Capture the cell that displays the provided text and extract its [X, Y] central coordinate. 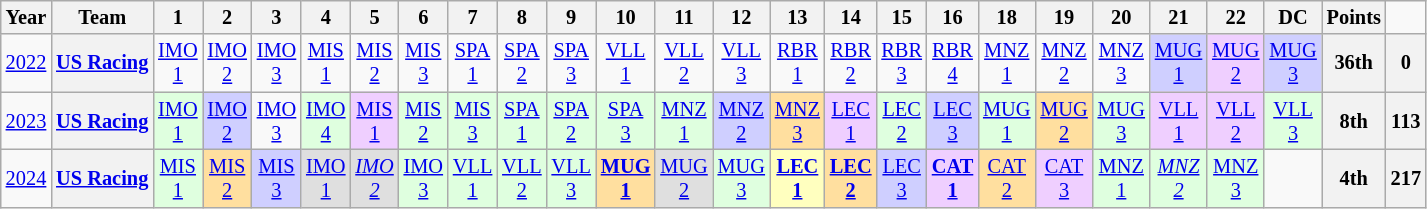
5 [374, 17]
2022 [26, 63]
22 [1236, 17]
Year [26, 17]
2023 [26, 121]
8th [1354, 121]
36th [1354, 63]
9 [572, 17]
4th [1354, 178]
2024 [26, 178]
4 [326, 17]
15 [901, 17]
113 [1406, 121]
13 [798, 17]
6 [424, 17]
RBR3 [901, 63]
14 [851, 17]
RBR1 [798, 63]
19 [1064, 17]
12 [742, 17]
CAT1 [952, 178]
DC [1292, 17]
18 [1006, 17]
217 [1406, 178]
Team [102, 17]
1 [178, 17]
21 [1178, 17]
CAT2 [1006, 178]
11 [684, 17]
RBR4 [952, 63]
8 [522, 17]
10 [626, 17]
7 [472, 17]
2 [226, 17]
20 [1122, 17]
CAT3 [1064, 178]
RBR2 [851, 63]
3 [276, 17]
0 [1406, 63]
IMO4 [326, 121]
Points [1354, 17]
16 [952, 17]
